Extract the (x, y) coordinate from the center of the cell holding the provided text.  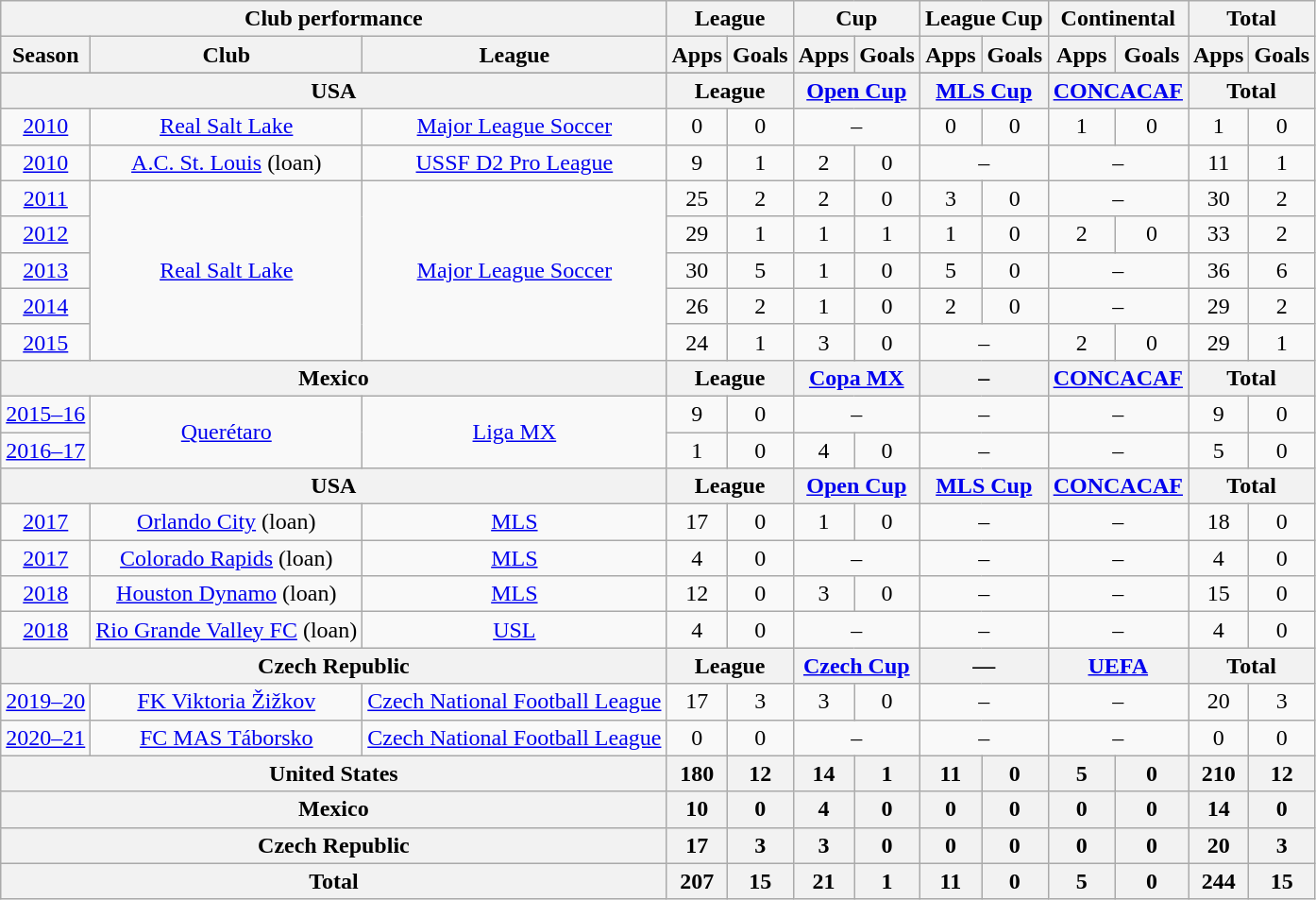
244 (1218, 881)
United States (334, 773)
24 (697, 342)
180 (697, 773)
Orlando City (loan) (227, 522)
210 (1218, 773)
6 (1282, 270)
25 (697, 198)
2013 (45, 270)
2015–16 (45, 414)
Continental (1118, 19)
A.C. St. Louis (loan) (227, 162)
Querétaro (227, 432)
33 (1218, 234)
Club (227, 55)
Houston Dynamo (loan) (227, 594)
— (984, 666)
18 (1218, 522)
Season (45, 55)
Cup (856, 19)
2016–17 (45, 450)
26 (697, 306)
FC MAS Táborsko (227, 738)
League Cup (984, 19)
USL (515, 630)
2020–21 (45, 738)
UEFA (1118, 666)
2014 (45, 306)
Rio Grande Valley FC (loan) (227, 630)
FK Viktoria Žižkov (227, 702)
10 (697, 809)
36 (1218, 270)
21 (823, 881)
Club performance (334, 19)
USSF D2 Pro League (515, 162)
Liga MX (515, 432)
2012 (45, 234)
2011 (45, 198)
Czech Cup (856, 666)
Colorado Rapids (loan) (227, 558)
Copa MX (856, 378)
2019–20 (45, 702)
2015 (45, 342)
207 (697, 881)
